Determine the (x, y) coordinate at the center of the cell enclosing the given text.  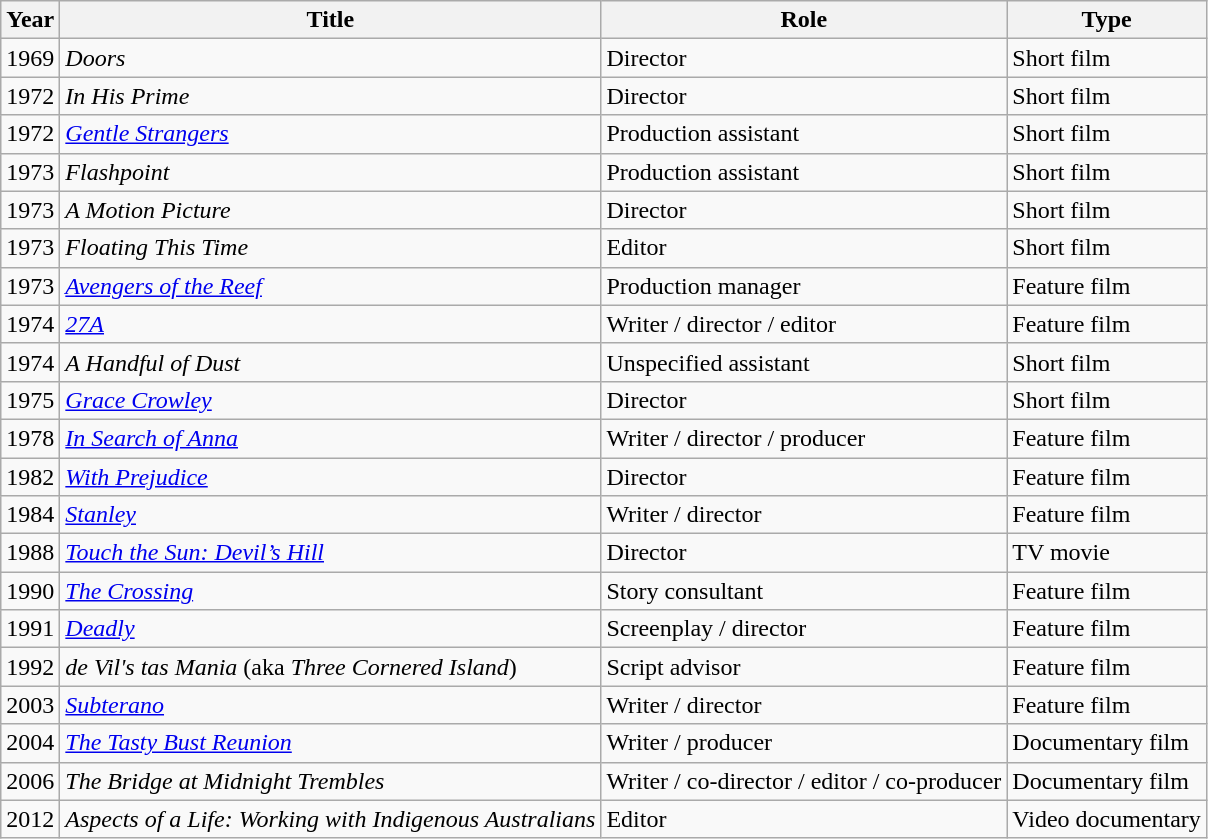
1992 (30, 667)
Title (330, 20)
The Crossing (330, 591)
Script advisor (804, 667)
TV movie (1107, 553)
A Motion Picture (330, 210)
Flashpoint (330, 172)
Aspects of a Life: Working with Indigenous Australians (330, 819)
Writer / producer (804, 743)
1990 (30, 591)
2004 (30, 743)
Writer / director / producer (804, 438)
Grace Crowley (330, 400)
1984 (30, 515)
Screenplay / director (804, 629)
Doors (330, 58)
1978 (30, 438)
The Tasty Bust Reunion (330, 743)
A Handful of Dust (330, 362)
Floating This Time (330, 248)
Deadly (330, 629)
Writer / director / editor (804, 324)
1982 (30, 477)
Avengers of the Reef (330, 286)
Subterano (330, 705)
Year (30, 20)
1991 (30, 629)
In His Prime (330, 96)
In Search of Anna (330, 438)
With Prejudice (330, 477)
1988 (30, 553)
Video documentary (1107, 819)
Writer / co-director / editor / co-producer (804, 781)
2012 (30, 819)
Production manager (804, 286)
Stanley (330, 515)
Touch the Sun: Devil’s Hill (330, 553)
Gentle Strangers (330, 134)
Role (804, 20)
Unspecified assistant (804, 362)
Type (1107, 20)
2006 (30, 781)
The Bridge at Midnight Trembles (330, 781)
2003 (30, 705)
1969 (30, 58)
27A (330, 324)
de Vil's tas Mania (aka Three Cornered Island) (330, 667)
Story consultant (804, 591)
1975 (30, 400)
